Locate the cell with the specified text and output its (X, Y) center coordinate. 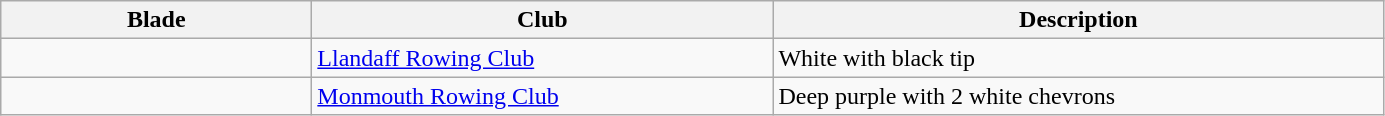
Description (1078, 20)
White with black tip (1078, 58)
Deep purple with 2 white chevrons (1078, 96)
Blade (156, 20)
Club (542, 20)
Monmouth Rowing Club (542, 96)
Llandaff Rowing Club (542, 58)
